From the cell containing the given text, extract its center point as (X, Y) coordinate. 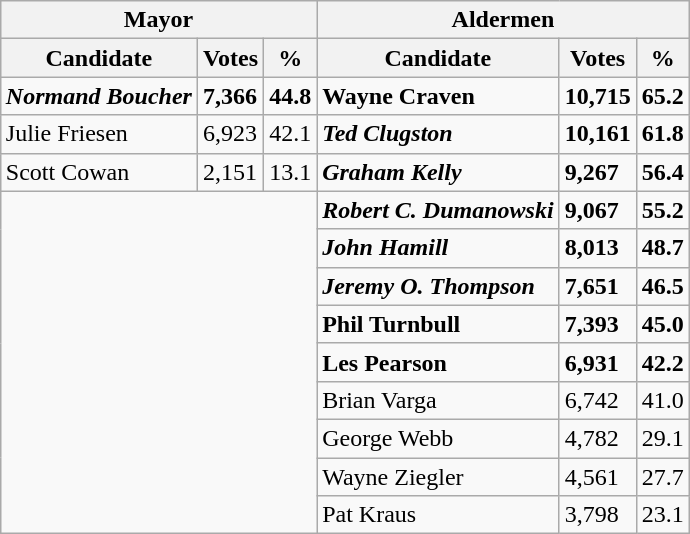
10,161 (598, 134)
27.7 (662, 477)
Wayne Ziegler (438, 477)
48.7 (662, 248)
9,067 (598, 210)
Julie Friesen (98, 134)
Scott Cowan (98, 172)
42.2 (662, 362)
29.1 (662, 438)
George Webb (438, 438)
46.5 (662, 286)
9,267 (598, 172)
6,931 (598, 362)
Wayne Craven (438, 96)
Robert C. Dumanowski (438, 210)
10,715 (598, 96)
3,798 (598, 515)
Brian Varga (438, 400)
John Hamill (438, 248)
4,782 (598, 438)
55.2 (662, 210)
2,151 (230, 172)
42.1 (290, 134)
13.1 (290, 172)
45.0 (662, 324)
Pat Kraus (438, 515)
Normand Boucher (98, 96)
Aldermen (504, 20)
Jeremy O. Thompson (438, 286)
Ted Clugston (438, 134)
65.2 (662, 96)
8,013 (598, 248)
4,561 (598, 477)
61.8 (662, 134)
Les Pearson (438, 362)
6,923 (230, 134)
Mayor (158, 20)
Graham Kelly (438, 172)
7,651 (598, 286)
56.4 (662, 172)
Phil Turnbull (438, 324)
6,742 (598, 400)
7,366 (230, 96)
44.8 (290, 96)
23.1 (662, 515)
7,393 (598, 324)
41.0 (662, 400)
